Search for the cell housing the specified text and yield its [X, Y] center coordinate. 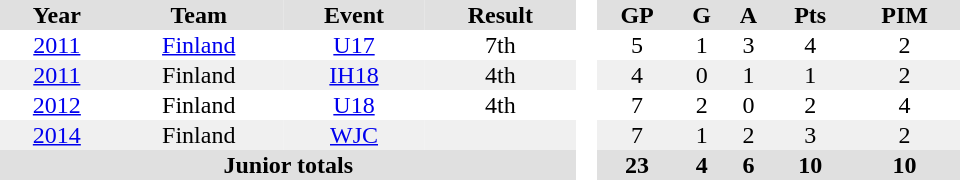
PIM [904, 15]
U18 [354, 105]
IH18 [354, 75]
WJC [354, 135]
A [748, 15]
Junior totals [288, 165]
Event [354, 15]
Result [500, 15]
2014 [57, 135]
23 [638, 165]
Team [199, 15]
2012 [57, 105]
Year [57, 15]
5 [638, 45]
6 [748, 165]
G [702, 15]
GP [638, 15]
Pts [810, 15]
7th [500, 45]
U17 [354, 45]
